Provide the (X, Y) coordinate of the cell's center where the given text is located.  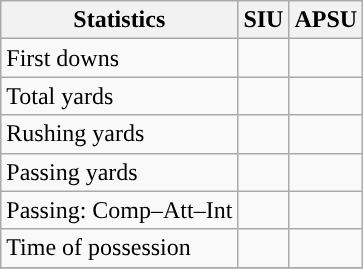
Passing yards (120, 172)
Passing: Comp–Att–Int (120, 210)
Time of possession (120, 248)
First downs (120, 58)
APSU (326, 20)
Total yards (120, 96)
Rushing yards (120, 134)
Statistics (120, 20)
SIU (264, 20)
